Extract the [x, y] coordinate from the center of the cell holding the provided text.  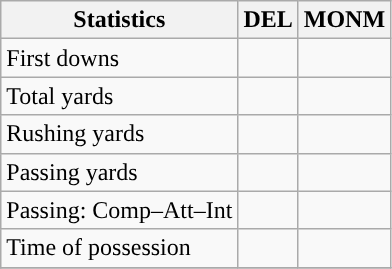
First downs [120, 58]
Time of possession [120, 248]
MONM [344, 20]
Rushing yards [120, 134]
Passing: Comp–Att–Int [120, 210]
Total yards [120, 96]
Passing yards [120, 172]
DEL [268, 20]
Statistics [120, 20]
